Search for the cell housing the specified text and yield its [x, y] center coordinate. 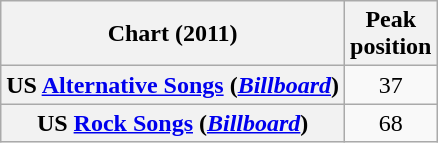
Peakposition [391, 34]
Chart (2011) [173, 34]
US Rock Songs (Billboard) [173, 123]
US Alternative Songs (Billboard) [173, 85]
37 [391, 85]
68 [391, 123]
